Extract the (x, y) coordinate from the center of the cell holding the provided text.  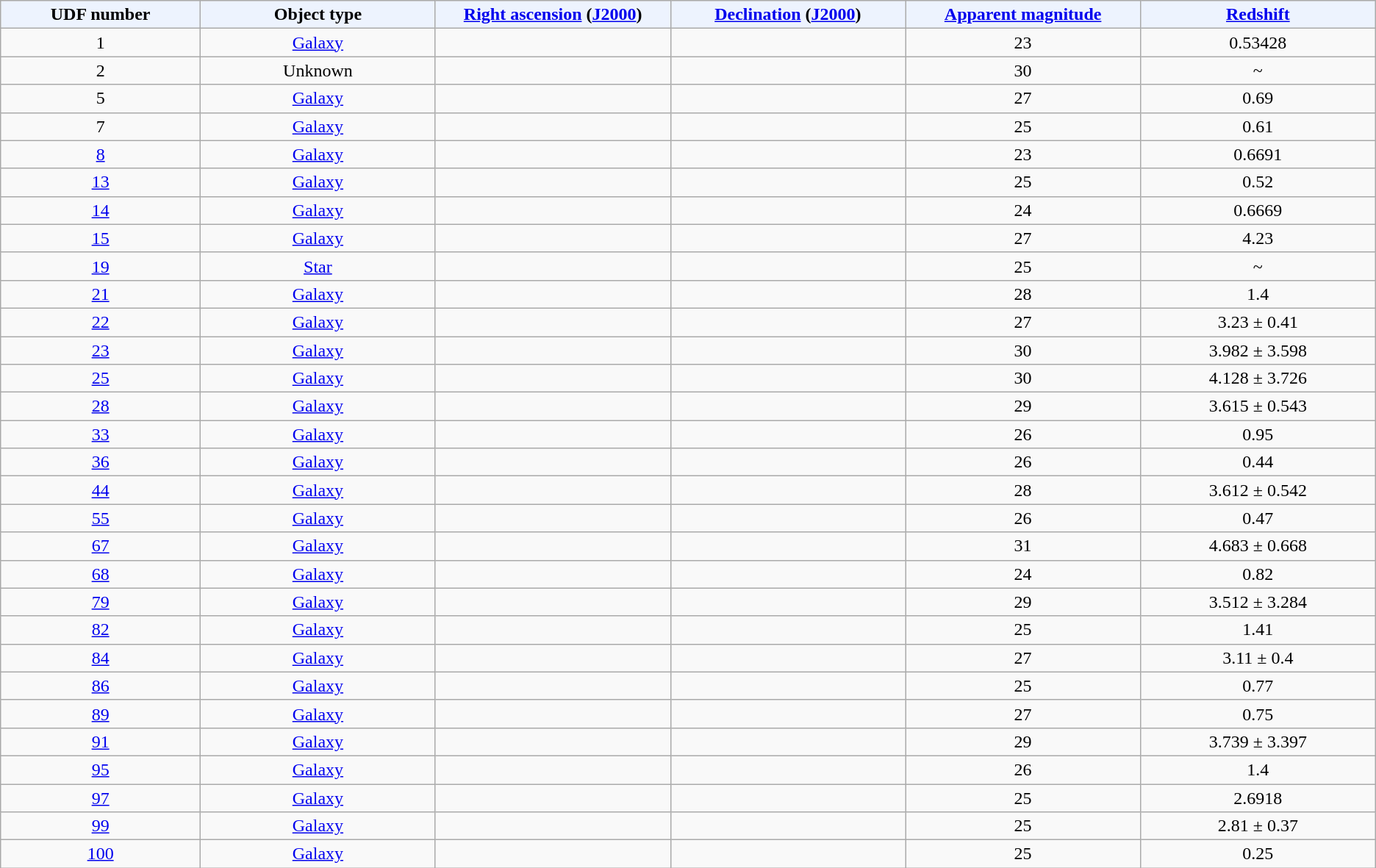
Right ascension (J2000) (553, 15)
79 (101, 602)
3.615 ± 0.543 (1258, 406)
86 (101, 686)
0.52 (1258, 182)
1.41 (1258, 630)
14 (101, 210)
Apparent magnitude (1023, 15)
0.6691 (1258, 154)
95 (101, 770)
15 (101, 238)
67 (101, 546)
19 (101, 266)
55 (101, 518)
4.683 ± 0.668 (1258, 546)
4.128 ± 3.726 (1258, 379)
7 (101, 126)
33 (101, 434)
82 (101, 630)
99 (101, 826)
3.23 ± 0.41 (1258, 322)
Object type (318, 15)
100 (101, 854)
44 (101, 490)
Declination (J2000) (788, 15)
21 (101, 294)
Star (318, 266)
0.61 (1258, 126)
91 (101, 742)
89 (101, 714)
0.44 (1258, 462)
UDF number (101, 15)
Redshift (1258, 15)
0.6669 (1258, 210)
0.69 (1258, 98)
2 (101, 71)
97 (101, 797)
2.81 ± 0.37 (1258, 826)
0.77 (1258, 686)
5 (101, 98)
3.612 ± 0.542 (1258, 490)
3.512 ± 3.284 (1258, 602)
3.11 ± 0.4 (1258, 658)
31 (1023, 546)
36 (101, 462)
22 (101, 322)
68 (101, 574)
8 (101, 154)
0.47 (1258, 518)
13 (101, 182)
1 (101, 43)
2.6918 (1258, 797)
3.739 ± 3.397 (1258, 742)
3.982 ± 3.598 (1258, 351)
0.25 (1258, 854)
84 (101, 658)
0.95 (1258, 434)
Unknown (318, 71)
4.23 (1258, 238)
0.53428 (1258, 43)
0.75 (1258, 714)
0.82 (1258, 574)
